Identify which cell holds the provided text, then report its (x, y) central coordinate. 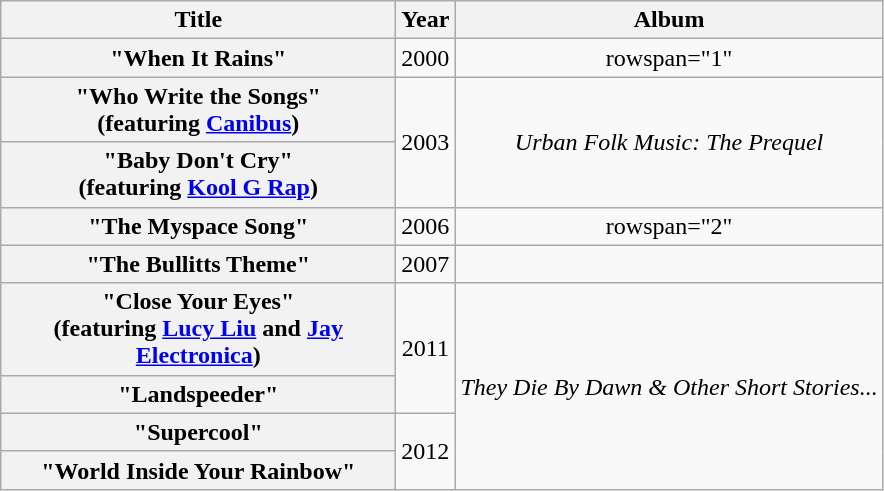
2003 (426, 142)
2006 (426, 226)
They Die By Dawn & Other Short Stories... (669, 386)
"Close Your Eyes"(featuring Lucy Liu and Jay Electronica) (198, 329)
"The Bullitts Theme" (198, 264)
"Supercool" (198, 432)
Album (669, 20)
Year (426, 20)
"Who Write the Songs"(featuring Canibus) (198, 110)
Title (198, 20)
Urban Folk Music: The Prequel (669, 142)
"The Myspace Song" (198, 226)
rowspan="1" (669, 58)
"World Inside Your Rainbow" (198, 470)
"Baby Don't Cry"(featuring Kool G Rap) (198, 174)
2000 (426, 58)
"Landspeeder" (198, 394)
2007 (426, 264)
"When It Rains" (198, 58)
2011 (426, 348)
2012 (426, 451)
rowspan="2" (669, 226)
